Scan for the cell matching the given text and deliver its (x, y) coordinate at center. 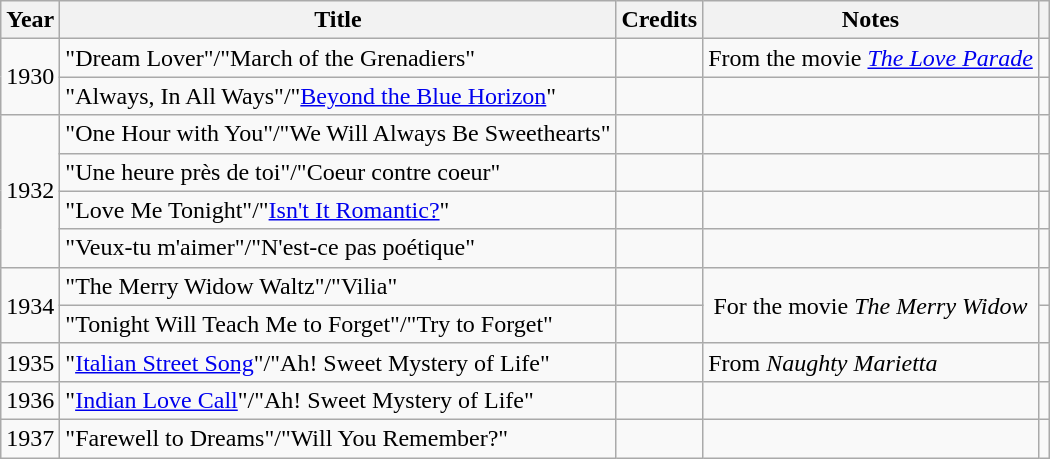
"Dream Lover"/"March of the Grenadiers" (338, 58)
"Always, In All Ways"/"Beyond the Blue Horizon" (338, 96)
Notes (871, 20)
From Naughty Marietta (871, 362)
"The Merry Widow Waltz"/"Vilia" (338, 286)
Title (338, 20)
"Italian Street Song"/"Ah! Sweet Mystery of Life" (338, 362)
1936 (30, 400)
From the movie The Love Parade (871, 58)
"Love Me Tonight"/"Isn't It Romantic?" (338, 210)
"One Hour with You"/"We Will Always Be Sweethearts" (338, 134)
"Farewell to Dreams"/"Will You Remember?" (338, 438)
1935 (30, 362)
Year (30, 20)
1930 (30, 77)
For the movie The Merry Widow (871, 305)
1934 (30, 305)
1937 (30, 438)
"Une heure près de toi"/"Coeur contre coeur" (338, 172)
1932 (30, 191)
"Veux-tu m'aimer"/"N'est-ce pas poétique" (338, 248)
Credits (660, 20)
"Tonight Will Teach Me to Forget"/"Try to Forget" (338, 324)
"Indian Love Call"/"Ah! Sweet Mystery of Life" (338, 400)
